Pinpoint the cell where the given text exists, returning its (x, y) midpoint coordinate. 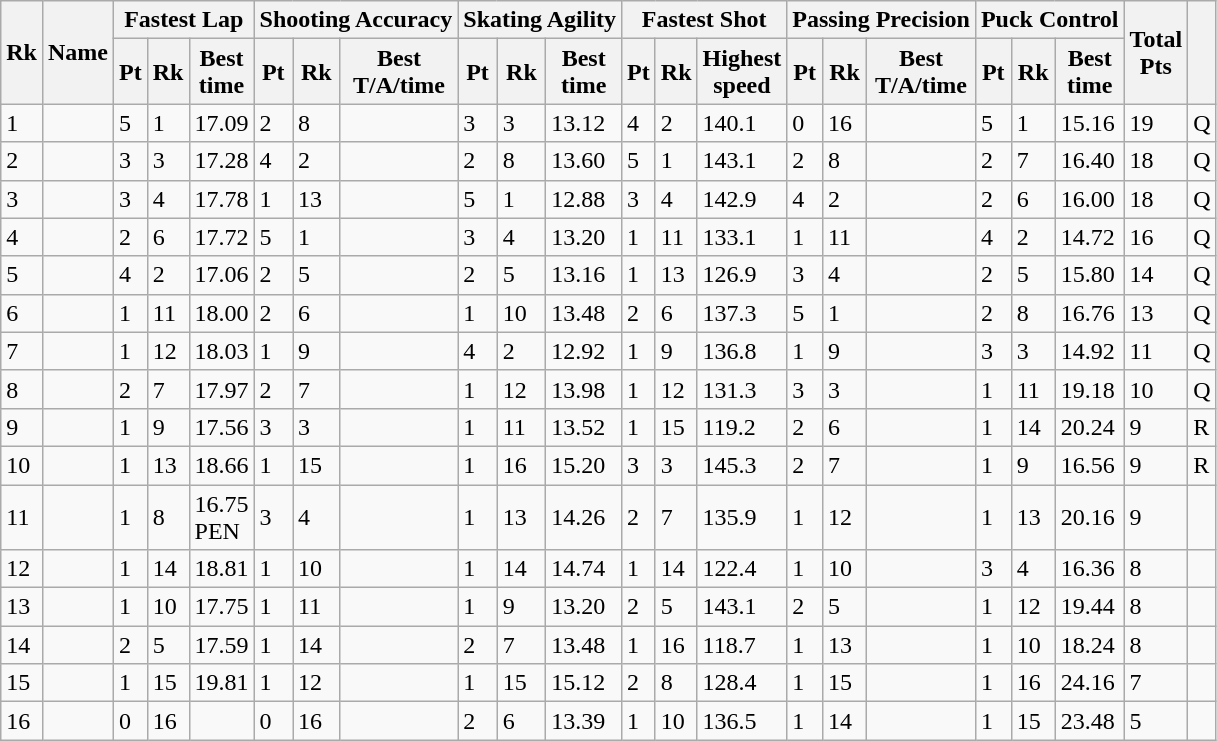
118.7 (742, 645)
133.1 (742, 237)
16.00 (1090, 199)
13.16 (584, 275)
Skating Agility (540, 20)
136.5 (742, 721)
17.72 (222, 237)
19.81 (222, 683)
12.92 (584, 351)
20.24 (1090, 427)
13.60 (584, 161)
19 (1156, 123)
14.74 (584, 569)
131.3 (742, 389)
18.03 (222, 351)
Highestspeed (742, 72)
15.20 (584, 465)
16.76 (1090, 313)
16.40 (1090, 161)
19.18 (1090, 389)
128.4 (742, 683)
119.2 (742, 427)
16.56 (1090, 465)
20.16 (1090, 516)
12.88 (584, 199)
Passing Precision (882, 20)
Puck Control (1050, 20)
13.12 (584, 123)
14.26 (584, 516)
17.09 (222, 123)
18.24 (1090, 645)
17.28 (222, 161)
136.8 (742, 351)
17.97 (222, 389)
16.36 (1090, 569)
Fastest Shot (704, 20)
16.75PEN (222, 516)
19.44 (1090, 607)
137.3 (742, 313)
18.81 (222, 569)
126.9 (742, 275)
142.9 (742, 199)
18.00 (222, 313)
15.12 (584, 683)
14.72 (1090, 237)
145.3 (742, 465)
15.16 (1090, 123)
Fastest Lap (184, 20)
18.66 (222, 465)
140.1 (742, 123)
Name (78, 52)
17.56 (222, 427)
14.92 (1090, 351)
13.98 (584, 389)
17.06 (222, 275)
24.16 (1090, 683)
17.78 (222, 199)
15.80 (1090, 275)
17.75 (222, 607)
13.39 (584, 721)
17.59 (222, 645)
135.9 (742, 516)
TotalPts (1156, 52)
122.4 (742, 569)
23.48 (1090, 721)
Shooting Accuracy (356, 20)
13.52 (584, 427)
